Return [X, Y] of the center of cell containing provided text 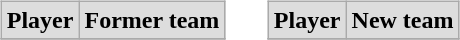
New team [402, 20]
Former team [152, 20]
